Locate the cell with the specified text and output its [x, y] center coordinate. 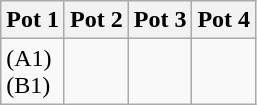
Pot 4 [224, 20]
Pot 3 [160, 20]
Pot 1 [33, 20]
Pot 2 [96, 20]
(A1) (B1) [33, 72]
